Find where the given text appears and provide that cell's center as (X, Y) coordinate. 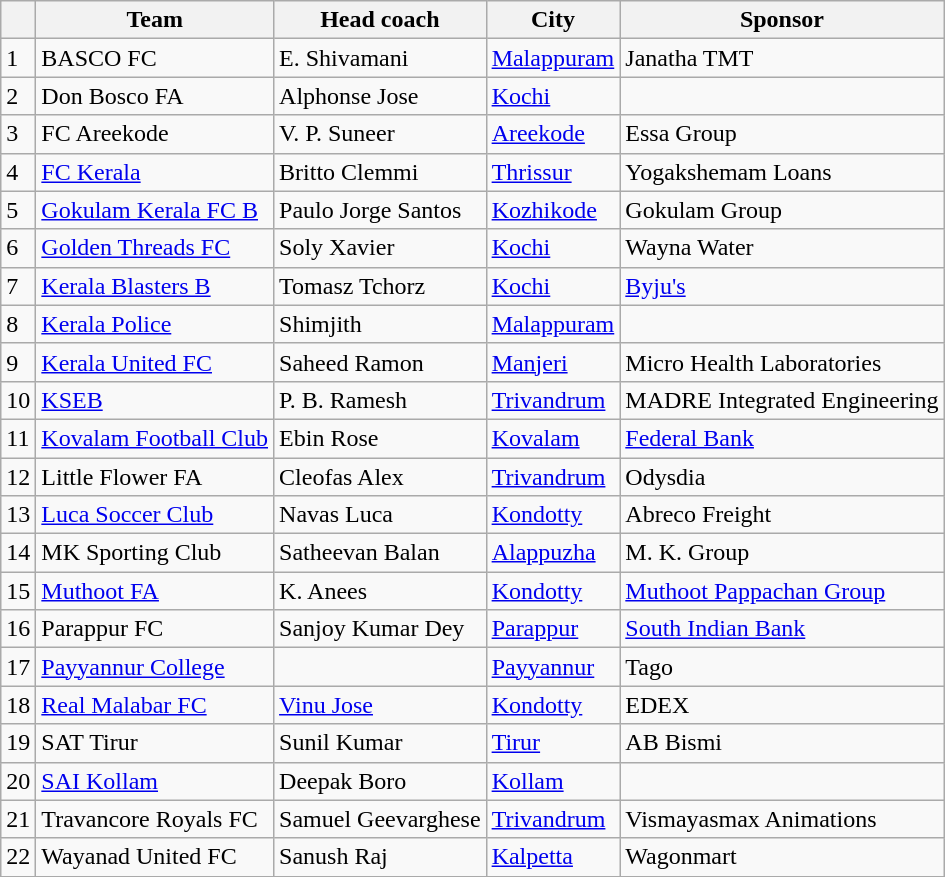
Sponsor (782, 20)
21 (18, 819)
City (553, 20)
Parappur (553, 629)
20 (18, 781)
15 (18, 591)
Gokulam Kerala FC B (155, 210)
Wayna Water (782, 248)
Satheevan Balan (380, 553)
Luca Soccer Club (155, 515)
Cleofas Alex (380, 477)
Deepak Boro (380, 781)
18 (18, 705)
Thrissur (553, 172)
Federal Bank (782, 438)
MK Sporting Club (155, 553)
Gokulam Group (782, 210)
Byju's (782, 286)
17 (18, 667)
Kerala Police (155, 324)
Alappuzha (553, 553)
4 (18, 172)
12 (18, 477)
Golden Threads FC (155, 248)
Head coach (380, 20)
MADRE Integrated Engineering (782, 400)
Kozhikode (553, 210)
Wayanad United FC (155, 857)
19 (18, 743)
Britto Clemmi (380, 172)
Wagonmart (782, 857)
Janatha TMT (782, 58)
Micro Health Laboratories (782, 362)
Payyannur (553, 667)
M. K. Group (782, 553)
Yogakshemam Loans (782, 172)
KSEB (155, 400)
P. B. Ramesh (380, 400)
Manjeri (553, 362)
Vismayasmax Animations (782, 819)
Don Bosco FA (155, 96)
22 (18, 857)
Vinu Jose (380, 705)
Muthoot Pappachan Group (782, 591)
Tirur (553, 743)
Payyannur College (155, 667)
Kalpetta (553, 857)
Travancore Royals FC (155, 819)
FC Areekode (155, 134)
Real Malabar FC (155, 705)
Ebin Rose (380, 438)
Little Flower FA (155, 477)
8 (18, 324)
AB Bismi (782, 743)
14 (18, 553)
16 (18, 629)
2 (18, 96)
Paulo Jorge Santos (380, 210)
SAT Tirur (155, 743)
E. Shivamani (380, 58)
6 (18, 248)
Kerala United FC (155, 362)
Areekode (553, 134)
Team (155, 20)
9 (18, 362)
K. Anees (380, 591)
7 (18, 286)
Muthoot FA (155, 591)
Sunil Kumar (380, 743)
FC Kerala (155, 172)
Soly Xavier (380, 248)
V. P. Suneer (380, 134)
Odysdia (782, 477)
3 (18, 134)
Tomasz Tchorz (380, 286)
Kovalam (553, 438)
Samuel Geevarghese (380, 819)
Alphonse Jose (380, 96)
Sanush Raj (380, 857)
BASCO FC (155, 58)
South Indian Bank (782, 629)
EDEX (782, 705)
Abreco Freight (782, 515)
Kerala Blasters B (155, 286)
Tago (782, 667)
Saheed Ramon (380, 362)
13 (18, 515)
Kollam (553, 781)
10 (18, 400)
1 (18, 58)
Parappur FC (155, 629)
SAI Kollam (155, 781)
Sanjoy Kumar Dey (380, 629)
11 (18, 438)
Kovalam Football Club (155, 438)
5 (18, 210)
Navas Luca (380, 515)
Shimjith (380, 324)
Essa Group (782, 134)
